Return [X, Y] of the center of cell containing provided text 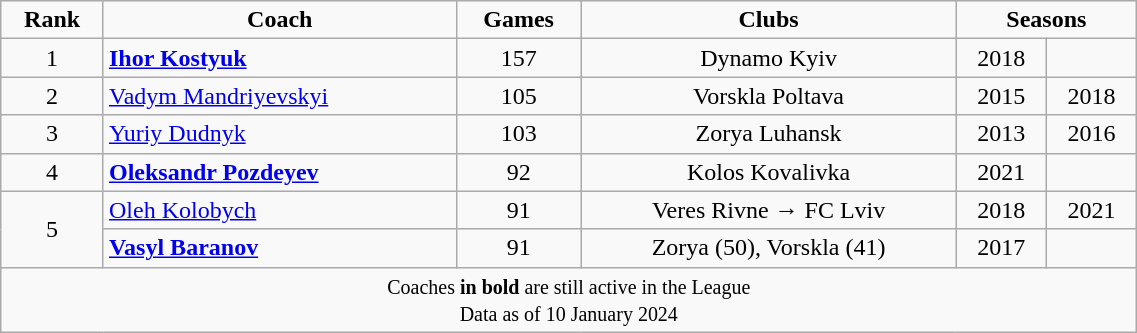
5 [52, 229]
2017 [1001, 248]
1 [52, 58]
Zorya (50), Vorskla (41) [768, 248]
Yuriy Dudnyk [280, 134]
3 [52, 134]
Seasons [1046, 20]
2015 [1001, 96]
Coach [280, 20]
Oleh Kolobych [280, 210]
Vasyl Baranov [280, 248]
157 [518, 58]
Clubs [768, 20]
Dynamo Kyiv [768, 58]
Kolos Kovalivka [768, 172]
2013 [1001, 134]
Oleksandr Pozdeyev [280, 172]
Zorya Luhansk [768, 134]
Games [518, 20]
Veres Rivne → FC Lviv [768, 210]
Vadym Mandriyevskyi [280, 96]
4 [52, 172]
92 [518, 172]
2016 [1091, 134]
Rank [52, 20]
Vorskla Poltava [768, 96]
105 [518, 96]
Coaches in bold are still active in the LeagueData as of 10 January 2024 [569, 300]
103 [518, 134]
2 [52, 96]
Ihor Kostyuk [280, 58]
